Determine the [X, Y] coordinate at the center of the cell enclosing the given text.  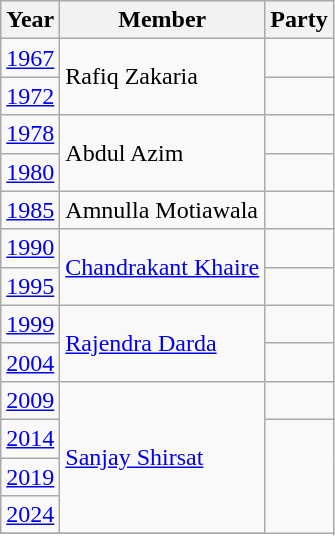
Member [162, 20]
2014 [30, 438]
2024 [30, 515]
1999 [30, 324]
1978 [30, 134]
Sanjay Shirsat [162, 457]
1972 [30, 96]
Amnulla Motiawala [162, 210]
Rajendra Darda [162, 343]
Rafiq Zakaria [162, 77]
1990 [30, 248]
1967 [30, 58]
1995 [30, 286]
2019 [30, 477]
Chandrakant Khaire [162, 267]
2009 [30, 400]
Abdul Azim [162, 153]
1980 [30, 172]
Year [30, 20]
2004 [30, 362]
Party [299, 20]
1985 [30, 210]
